Output the (x, y) coordinate of the center of the cell containing the given text.  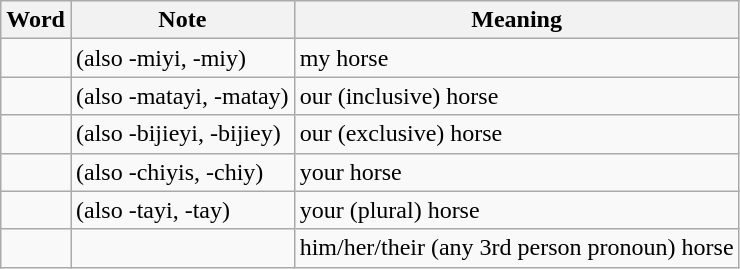
Note (182, 20)
my horse (516, 58)
(also -miyi, -miy) (182, 58)
(also -bijieyi, -bijiey) (182, 134)
your (plural) horse (516, 210)
(also -chiyis, -chiy) (182, 172)
our (exclusive) horse (516, 134)
Meaning (516, 20)
our (inclusive) horse (516, 96)
Word (36, 20)
your horse (516, 172)
(also -matayi, -matay) (182, 96)
him/her/their (any 3rd person pronoun) horse (516, 248)
(also -tayi, -tay) (182, 210)
